Detect which cell encompasses the target text, then output its (x, y) center coordinate. 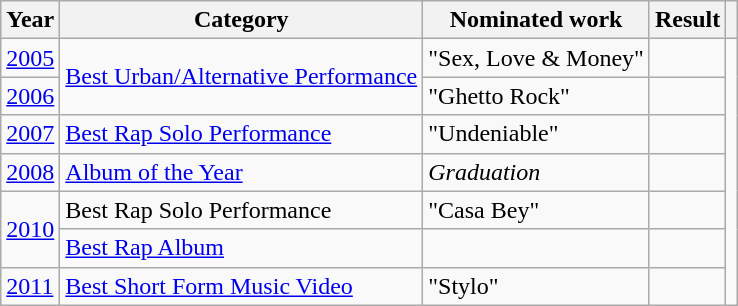
"Casa Bey" (536, 210)
Best Urban/Alternative Performance (242, 77)
Nominated work (536, 20)
2010 (30, 229)
Best Short Form Music Video (242, 286)
"Stylo" (536, 286)
"Sex, Love & Money" (536, 58)
Best Rap Album (242, 248)
2005 (30, 58)
"Undeniable" (536, 134)
Result (687, 20)
Album of the Year (242, 172)
2008 (30, 172)
2011 (30, 286)
Year (30, 20)
"Ghetto Rock" (536, 96)
Category (242, 20)
Graduation (536, 172)
2006 (30, 96)
2007 (30, 134)
